Scan for the cell matching the given text and deliver its [x, y] coordinate at center. 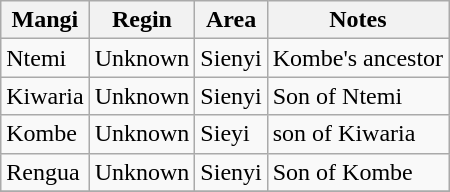
Area [231, 20]
Regin [142, 20]
Rengua [45, 172]
son of Kiwaria [358, 134]
Ntemi [45, 58]
Kombe's ancestor [358, 58]
Notes [358, 20]
Son of Ntemi [358, 96]
Son of Kombe [358, 172]
Kombe [45, 134]
Mangi [45, 20]
Kiwaria [45, 96]
Sieyi [231, 134]
